Identify which cell holds the provided text, then report its [x, y] central coordinate. 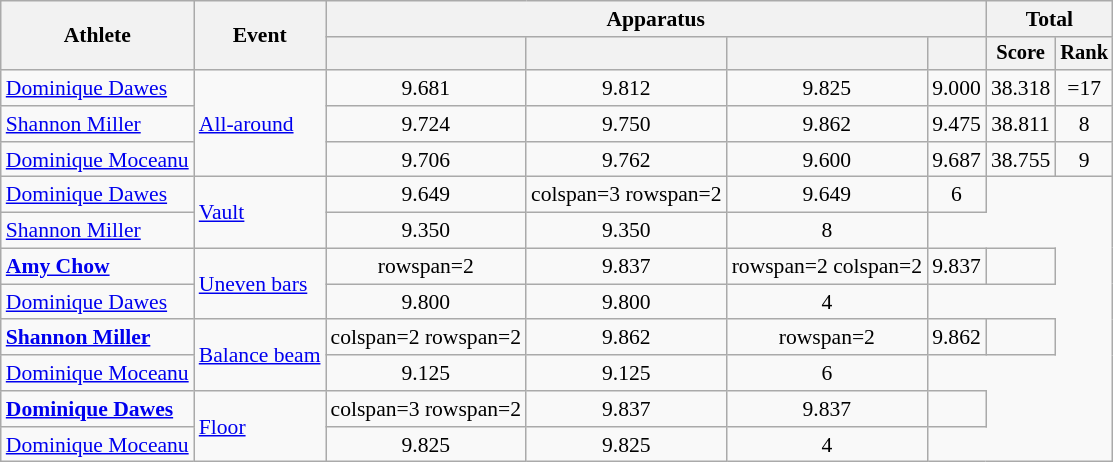
9.475 [956, 124]
38.755 [1020, 160]
All-around [260, 124]
9.687 [956, 160]
9.812 [626, 88]
Athlete [98, 36]
9.762 [626, 160]
Vault [260, 212]
9.000 [956, 88]
Total [1050, 19]
Rank [1084, 54]
9.600 [828, 160]
9.724 [426, 124]
Uneven bars [260, 284]
=17 [1084, 88]
9.750 [626, 124]
9.681 [426, 88]
9.706 [426, 160]
Score [1020, 54]
9 [1084, 160]
9.825 [828, 88]
colspan=2 rowspan=2 [426, 338]
4 [828, 302]
38.811 [1020, 124]
Event [260, 36]
Floor [260, 426]
Amy Chow [98, 267]
Apparatus [656, 19]
38.318 [1020, 88]
Balance beam [260, 356]
rowspan=2 colspan=2 [828, 267]
